Find where the given text appears and provide that cell's center as (X, Y) coordinate. 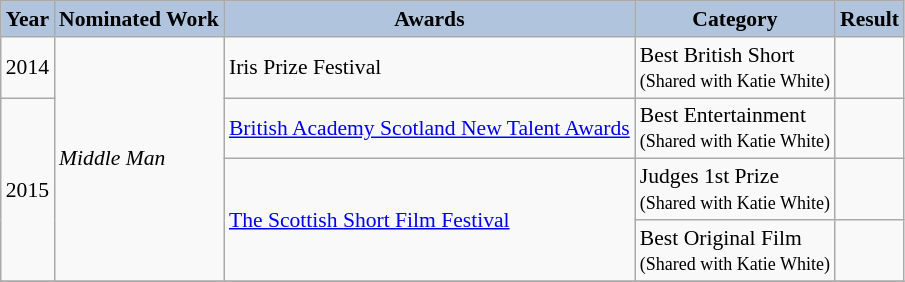
The Scottish Short Film Festival (430, 220)
Category (735, 19)
Best Original Film(Shared with Katie White) (735, 250)
Judges 1st Prize(Shared with Katie White) (735, 190)
Awards (430, 19)
Best Entertainment(Shared with Katie White) (735, 128)
Result (870, 19)
2014 (28, 68)
Iris Prize Festival (430, 68)
Middle Man (139, 159)
Nominated Work (139, 19)
Year (28, 19)
British Academy Scotland New Talent Awards (430, 128)
Best British Short(Shared with Katie White) (735, 68)
2015 (28, 190)
